Extract the [X, Y] coordinate from the center of the cell holding the provided text.  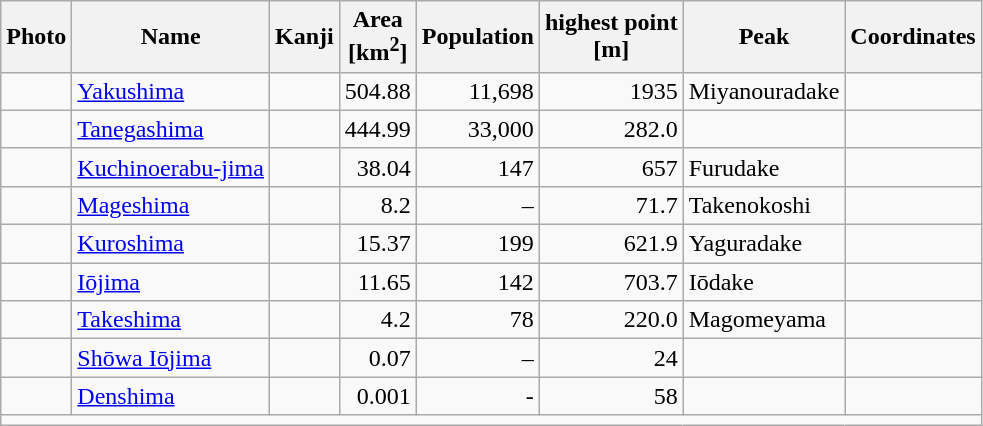
11,698 [478, 91]
38.04 [378, 167]
Name [171, 37]
78 [478, 320]
Kuroshima [171, 244]
11.65 [378, 282]
Yaguradake [764, 244]
Furudake [764, 167]
Denshima [171, 396]
Iōdake [764, 282]
Photo [36, 37]
657 [611, 167]
Shōwa Iōjima [171, 358]
Coordinates [913, 37]
Tanegashima [171, 129]
282.0 [611, 129]
15.37 [378, 244]
Iōjima [171, 282]
142 [478, 282]
0.07 [378, 358]
220.0 [611, 320]
199 [478, 244]
Yakushima [171, 91]
Kanji [304, 37]
Miyanouradake [764, 91]
Mageshima [171, 205]
highest point[m] [611, 37]
504.88 [378, 91]
24 [611, 358]
Population [478, 37]
147 [478, 167]
8.2 [378, 205]
Takenokoshi [764, 205]
58 [611, 396]
Kuchinoerabu-jima [171, 167]
- [478, 396]
0.001 [378, 396]
Area[km2] [378, 37]
33,000 [478, 129]
Peak [764, 37]
444.99 [378, 129]
Magomeyama [764, 320]
4.2 [378, 320]
703.7 [611, 282]
Takeshima [171, 320]
621.9 [611, 244]
1935 [611, 91]
71.7 [611, 205]
